Identify which cell holds the provided text, then report its [X, Y] central coordinate. 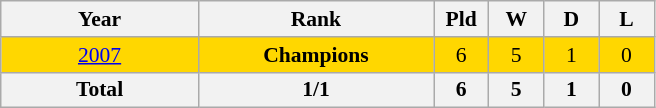
L [626, 19]
Total [100, 90]
1/1 [316, 90]
W [516, 19]
Champions [316, 55]
2007 [100, 55]
Year [100, 19]
Rank [316, 19]
D [572, 19]
Pld [462, 19]
